Identify which cell holds the provided text, then report its [X, Y] central coordinate. 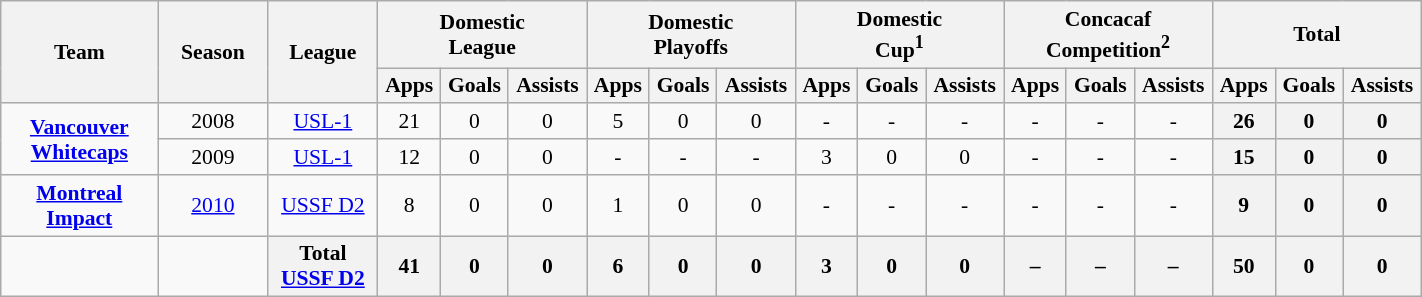
Vancouver Whitecaps [80, 140]
Total [1316, 34]
9 [1244, 206]
League [323, 52]
USSF D2 [323, 206]
Season [213, 52]
2010 [213, 206]
15 [1244, 157]
2008 [213, 122]
6 [618, 266]
8 [410, 206]
ConcacafCompetition2 [1108, 34]
2009 [213, 157]
21 [410, 122]
DomesticCup1 [900, 34]
Total USSF D2 [323, 266]
Team [80, 52]
DomesticLeague [482, 34]
Montreal Impact [80, 206]
DomesticPlayoffs [690, 34]
1 [618, 206]
5 [618, 122]
12 [410, 157]
26 [1244, 122]
41 [410, 266]
50 [1244, 266]
